Locate the cell with the specified text and output its [x, y] center coordinate. 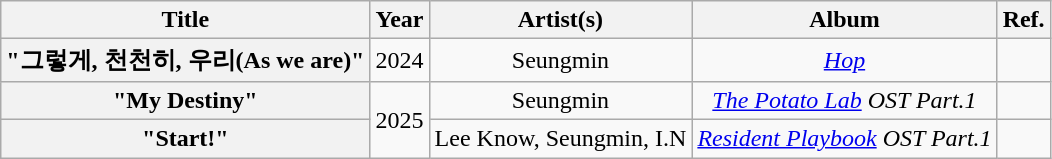
Year [400, 20]
"My Destiny" [186, 100]
Album [844, 20]
Artist(s) [560, 20]
Hop [844, 60]
2024 [400, 60]
Ref. [1024, 20]
Title [186, 20]
Lee Know, Seungmin, I.N [560, 138]
"그렇게, 천천히, 우리(As we are)" [186, 60]
2025 [400, 119]
The Potato Lab OST Part.1 [844, 100]
Resident Playbook OST Part.1 [844, 138]
"Start!" [186, 138]
